Search for the cell housing the specified text and yield its [x, y] center coordinate. 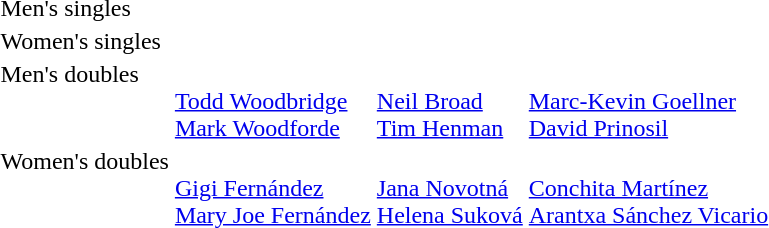
Todd WoodbridgeMark Woodforde [272, 101]
Marc-Kevin GoellnerDavid Prinosil [648, 101]
Neil BroadTim Henman [450, 101]
